Pinpoint the cell where the given text exists, returning its (x, y) midpoint coordinate. 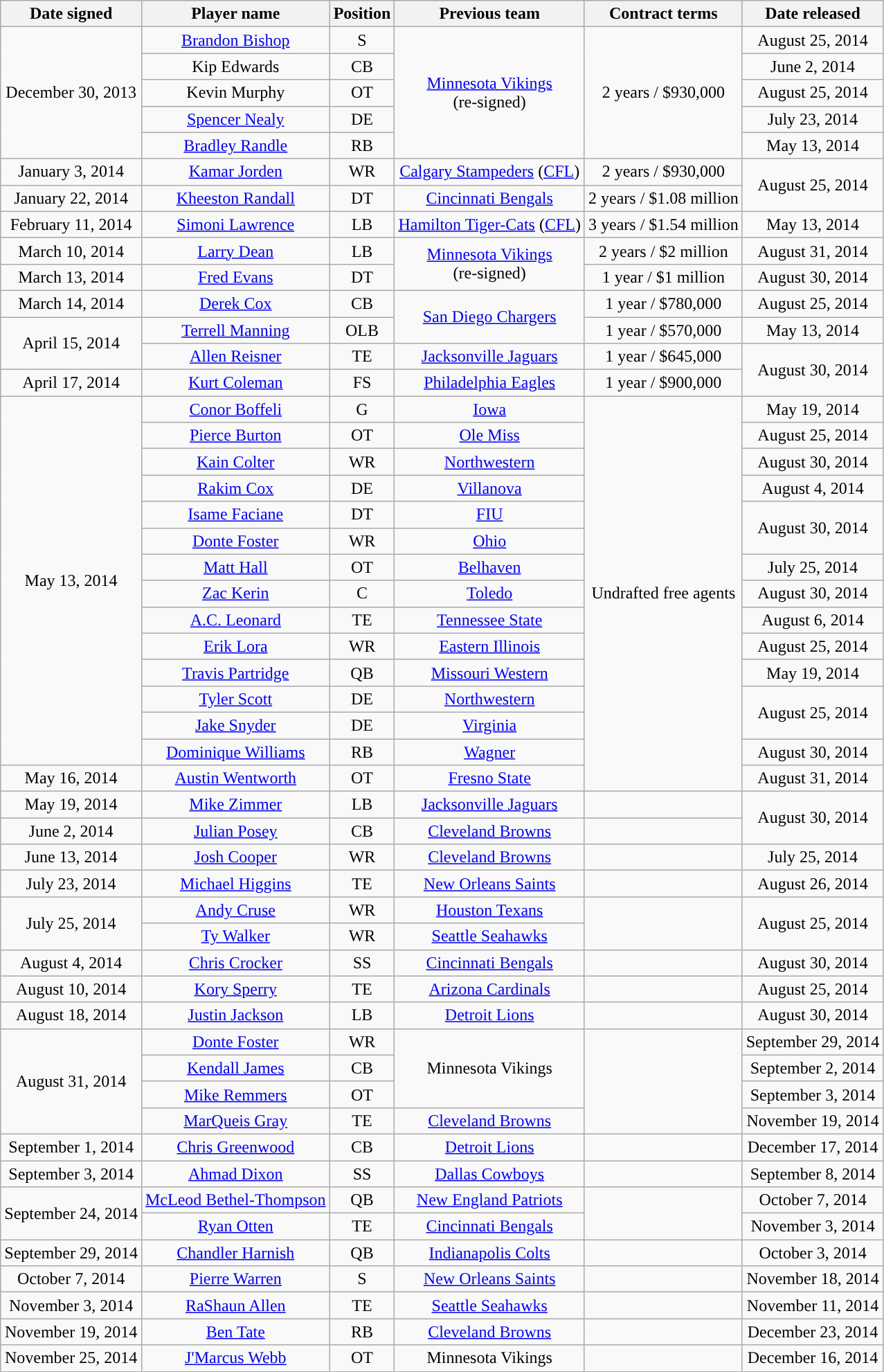
Kain Colter (235, 462)
Kevin Murphy (235, 93)
Ben Tate (235, 1332)
2 years / $2 million (663, 251)
Rakim Cox (235, 488)
Eastern Illinois (490, 646)
Michael Higgins (235, 884)
Terrell Manning (235, 330)
November 11, 2014 (813, 1306)
Tennessee State (490, 620)
November 25, 2014 (71, 1358)
Bradley Randle (235, 145)
April 17, 2014 (71, 383)
Date released (813, 14)
1 year / $570,000 (663, 330)
Andy Cruse (235, 910)
San Diego Chargers (490, 317)
December 17, 2014 (813, 1147)
Philadelphia Eagles (490, 383)
Contract terms (663, 14)
Calgary Stampeders (CFL) (490, 172)
1 year / $900,000 (663, 383)
November 18, 2014 (813, 1279)
April 15, 2014 (71, 344)
Position (362, 14)
Wagner (490, 751)
A.C. Leonard (235, 620)
Josh Cooper (235, 857)
Missouri Western (490, 672)
September 2, 2014 (813, 1068)
2 years / $1.08 million (663, 198)
Villanova (490, 488)
Date signed (71, 14)
J'Marcus Webb (235, 1358)
C (362, 594)
New England Patriots (490, 1200)
Toledo (490, 594)
Kory Sperry (235, 989)
August 18, 2014 (71, 1015)
Ryan Otten (235, 1227)
Chris Greenwood (235, 1147)
September 8, 2014 (813, 1174)
May 16, 2014 (71, 778)
Simoni Lawrence (235, 224)
Tyler Scott (235, 699)
Fred Evans (235, 277)
Spencer Nealy (235, 119)
Austin Wentworth (235, 778)
Dominique Williams (235, 751)
Indianapolis Colts (490, 1253)
Dallas Cowboys (490, 1174)
3 years / $1.54 million (663, 224)
March 10, 2014 (71, 251)
August 26, 2014 (813, 884)
December 23, 2014 (813, 1332)
September 24, 2014 (71, 1213)
December 16, 2014 (813, 1358)
Isame Faciane (235, 515)
August 10, 2014 (71, 989)
Player name (235, 14)
Larry Dean (235, 251)
G (362, 409)
January 3, 2014 (71, 172)
FS (362, 383)
December 30, 2013 (71, 93)
Allen Reisner (235, 357)
June 13, 2014 (71, 857)
Ahmad Dixon (235, 1174)
Iowa (490, 409)
January 22, 2014 (71, 198)
1 year / $645,000 (663, 357)
September 1, 2014 (71, 1147)
Fresno State (490, 778)
Kurt Coleman (235, 383)
March 14, 2014 (71, 303)
Ole Miss (490, 436)
August 6, 2014 (813, 620)
Houston Texans (490, 910)
October 3, 2014 (813, 1253)
Chris Crocker (235, 963)
OLB (362, 330)
Travis Partridge (235, 672)
Jake Snyder (235, 725)
February 11, 2014 (71, 224)
Mike Remmers (235, 1094)
Mike Zimmer (235, 805)
Conor Boffeli (235, 409)
Julian Posey (235, 831)
Kip Edwards (235, 66)
Kendall James (235, 1068)
Kheeston Randall (235, 198)
RaShaun Allen (235, 1306)
Matt Hall (235, 567)
Chandler Harnish (235, 1253)
Ohio (490, 541)
Undrafted free agents (663, 594)
March 13, 2014 (71, 277)
Pierce Burton (235, 436)
Arizona Cardinals (490, 989)
Erik Lora (235, 646)
Belhaven (490, 567)
Kamar Jorden (235, 172)
Zac Kerin (235, 594)
Derek Cox (235, 303)
1 year / $780,000 (663, 303)
Pierre Warren (235, 1279)
Virginia (490, 725)
McLeod Bethel-Thompson (235, 1200)
Ty Walker (235, 936)
Justin Jackson (235, 1015)
FIU (490, 515)
MarQueis Gray (235, 1121)
Hamilton Tiger-Cats (CFL) (490, 224)
Previous team (490, 14)
1 year / $1 million (663, 277)
Brandon Bishop (235, 40)
